Return (x, y) of the center of cell containing provided text 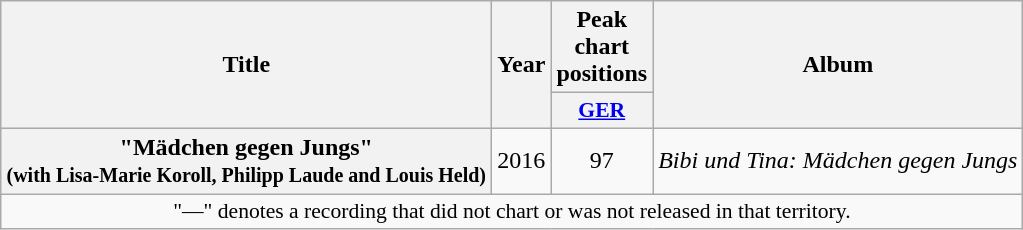
Title (246, 65)
Year (522, 65)
GER (602, 111)
"—" denotes a recording that did not chart or was not released in that territory. (512, 212)
"Mädchen gegen Jungs" (with Lisa-Marie Koroll, Philipp Laude and Louis Held) (246, 160)
Bibi und Tina: Mädchen gegen Jungs (838, 160)
2016 (522, 160)
97 (602, 160)
Album (838, 65)
Peak chart positions (602, 47)
